Identify which cell holds the provided text, then report its [X, Y] central coordinate. 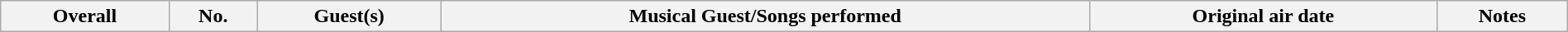
Guest(s) [349, 16]
Overall [85, 16]
Musical Guest/Songs performed [765, 16]
Original air date [1264, 16]
Notes [1503, 16]
No. [213, 16]
